Determine the (X, Y) coordinate at the center of the cell enclosing the given text.  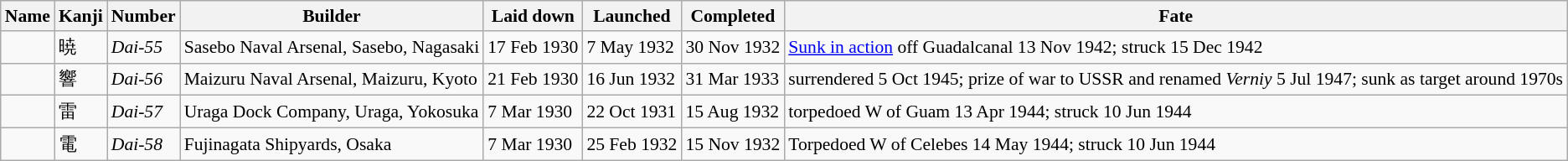
7 May 1932 (632, 47)
17 Feb 1930 (533, 47)
Dai-58 (144, 144)
Fate (1176, 16)
Maizuru Naval Arsenal, Maizuru, Kyoto (332, 79)
30 Nov 1932 (732, 47)
25 Feb 1932 (632, 144)
Dai-57 (144, 112)
Kanji (80, 16)
Launched (632, 16)
電 (80, 144)
Number (144, 16)
Torpedoed W of Celebes 14 May 1944; struck 10 Jun 1944 (1176, 144)
Fujinagata Shipyards, Osaka (332, 144)
Sasebo Naval Arsenal, Sasebo, Nagasaki (332, 47)
Builder (332, 16)
torpedoed W of Guam 13 Apr 1944; struck 10 Jun 1944 (1176, 112)
15 Nov 1932 (732, 144)
Name (28, 16)
響 (80, 79)
31 Mar 1933 (732, 79)
surrendered 5 Oct 1945; prize of war to USSR and renamed Verniy 5 Jul 1947; sunk as target around 1970s (1176, 79)
21 Feb 1930 (533, 79)
15 Aug 1932 (732, 112)
Uraga Dock Company, Uraga, Yokosuka (332, 112)
Completed (732, 16)
22 Oct 1931 (632, 112)
Dai-55 (144, 47)
暁 (80, 47)
Dai-56 (144, 79)
Laid down (533, 16)
16 Jun 1932 (632, 79)
Sunk in action off Guadalcanal 13 Nov 1942; struck 15 Dec 1942 (1176, 47)
雷 (80, 112)
